Return [X, Y] of the center of cell containing provided text 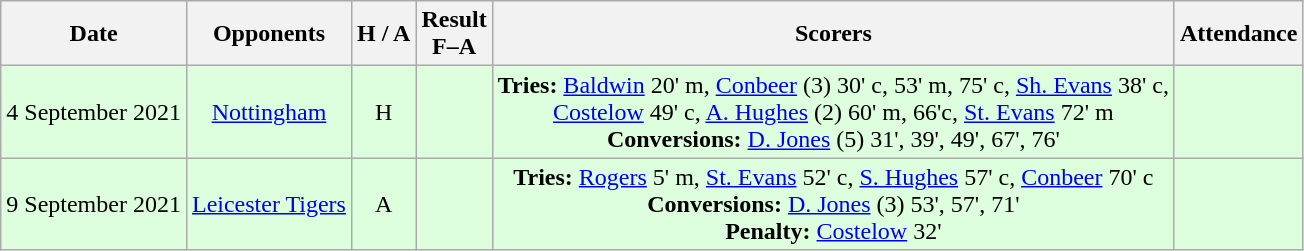
4 September 2021 [94, 112]
Date [94, 34]
ResultF–A [454, 34]
Scorers [833, 34]
Nottingham [268, 112]
H [383, 112]
Attendance [1238, 34]
H / A [383, 34]
9 September 2021 [94, 204]
A [383, 204]
Tries: Rogers 5' m, St. Evans 52' c, S. Hughes 57' c, Conbeer 70' cConversions: D. Jones (3) 53', 57', 71'Penalty: Costelow 32' [833, 204]
Leicester Tigers [268, 204]
Opponents [268, 34]
